Capture the cell that displays the provided text and extract its [X, Y] central coordinate. 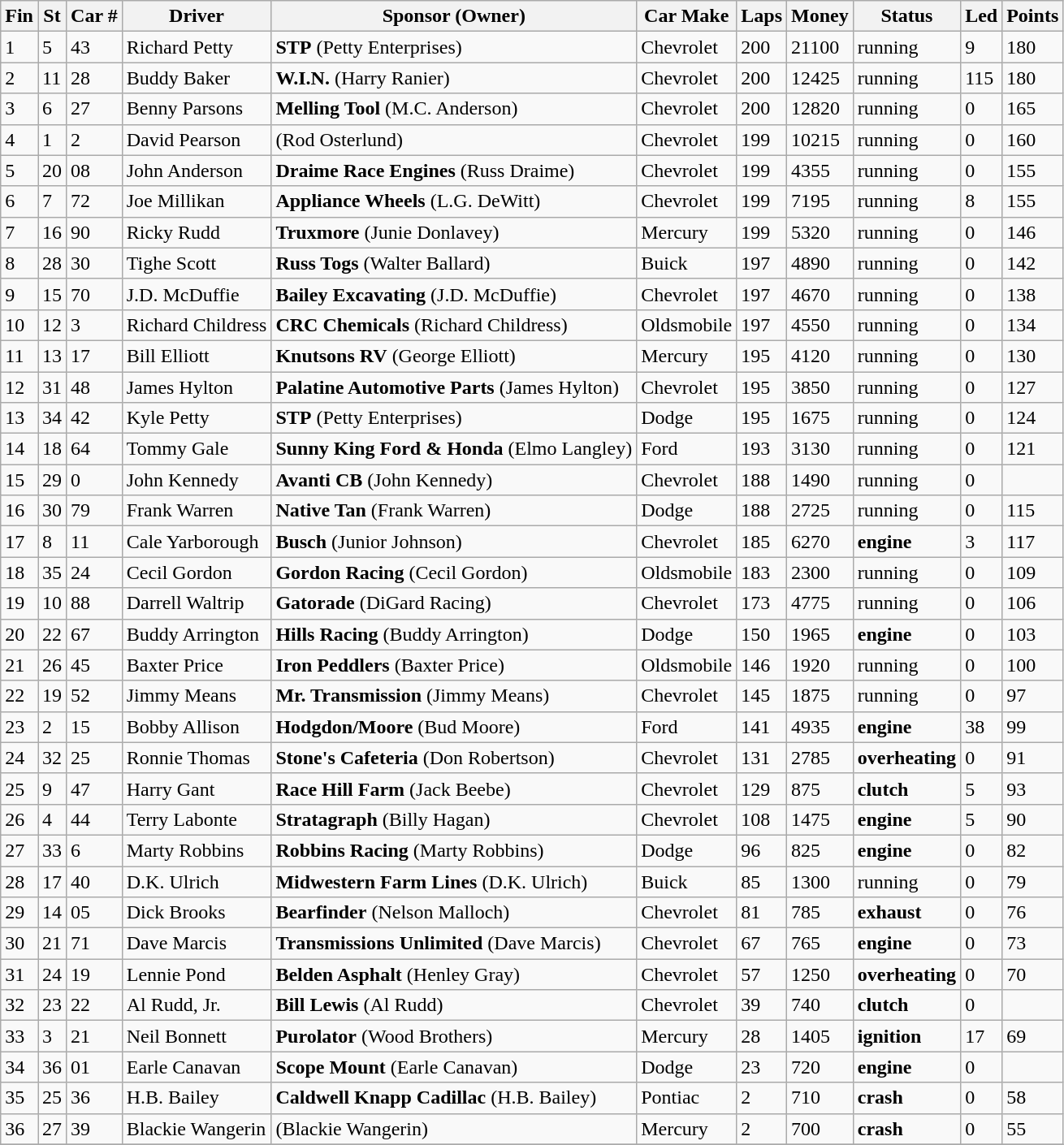
3130 [820, 449]
John Anderson [197, 171]
4935 [820, 727]
Mr. Transmission (Jimmy Means) [454, 696]
Melling Tool (M.C. Anderson) [454, 109]
108 [762, 819]
52 [94, 696]
121 [1033, 449]
109 [1033, 572]
12820 [820, 109]
76 [1033, 913]
160 [1033, 140]
Jimmy Means [197, 696]
Sunny King Ford & Honda (Elmo Langley) [454, 449]
Dick Brooks [197, 913]
Marty Robbins [197, 850]
129 [762, 789]
103 [1033, 634]
88 [94, 603]
710 [820, 1098]
740 [820, 1005]
Baxter Price [197, 665]
(Rod Osterlund) [454, 140]
Ronnie Thomas [197, 758]
58 [1033, 1098]
Gatorade (DiGard Racing) [454, 603]
1675 [820, 418]
99 [1033, 727]
Cecil Gordon [197, 572]
D.K. Ulrich [197, 881]
1250 [820, 974]
Buddy Arrington [197, 634]
Benny Parsons [197, 109]
Bobby Allison [197, 727]
73 [1033, 944]
Lennie Pond [197, 974]
48 [94, 387]
Money [820, 16]
Bill Elliott [197, 356]
Terry Labonte [197, 819]
Car Make [687, 16]
185 [762, 542]
Russ Togs (Walter Ballard) [454, 263]
05 [94, 913]
Iron Peddlers (Baxter Price) [454, 665]
Points [1033, 16]
5320 [820, 232]
127 [1033, 387]
Harry Gant [197, 789]
Hodgdon/Moore (Bud Moore) [454, 727]
21100 [820, 47]
82 [1033, 850]
Tommy Gale [197, 449]
Stratagraph (Billy Hagan) [454, 819]
100 [1033, 665]
193 [762, 449]
Driver [197, 16]
Frank Warren [197, 511]
Cale Yarborough [197, 542]
Truxmore (Junie Donlavey) [454, 232]
785 [820, 913]
97 [1033, 696]
Draime Race Engines (Russ Draime) [454, 171]
71 [94, 944]
134 [1033, 325]
Neil Bonnett [197, 1036]
Purolator (Wood Brothers) [454, 1036]
Al Rudd, Jr. [197, 1005]
96 [762, 850]
825 [820, 850]
145 [762, 696]
08 [94, 171]
106 [1033, 603]
142 [1033, 263]
Darrell Waltrip [197, 603]
1300 [820, 881]
Sponsor (Owner) [454, 16]
72 [94, 201]
700 [820, 1129]
4890 [820, 263]
69 [1033, 1036]
720 [820, 1067]
exhaust [906, 913]
85 [762, 881]
2725 [820, 511]
Richard Petty [197, 47]
64 [94, 449]
David Pearson [197, 140]
4120 [820, 356]
Tighe Scott [197, 263]
Busch (Junior Johnson) [454, 542]
Car # [94, 16]
150 [762, 634]
10215 [820, 140]
Hills Racing (Buddy Arrington) [454, 634]
93 [1033, 789]
Caldwell Knapp Cadillac (H.B. Bailey) [454, 1098]
Appliance Wheels (L.G. DeWitt) [454, 201]
ignition [906, 1036]
Dave Marcis [197, 944]
1920 [820, 665]
81 [762, 913]
Robbins Racing (Marty Robbins) [454, 850]
Joe Millikan [197, 201]
131 [762, 758]
1475 [820, 819]
Earle Canavan [197, 1067]
1965 [820, 634]
W.I.N. (Harry Ranier) [454, 78]
3850 [820, 387]
141 [762, 727]
57 [762, 974]
183 [762, 572]
4355 [820, 171]
Status [906, 16]
Midwestern Farm Lines (D.K. Ulrich) [454, 881]
Native Tan (Frank Warren) [454, 511]
Buddy Baker [197, 78]
4775 [820, 603]
Richard Childress [197, 325]
4550 [820, 325]
6270 [820, 542]
2785 [820, 758]
J.D. McDuffie [197, 294]
875 [820, 789]
47 [94, 789]
Gordon Racing (Cecil Gordon) [454, 572]
Belden Asphalt (Henley Gray) [454, 974]
117 [1033, 542]
Bearfinder (Nelson Malloch) [454, 913]
130 [1033, 356]
Ricky Rudd [197, 232]
1875 [820, 696]
91 [1033, 758]
Led [981, 16]
Race Hill Farm (Jack Beebe) [454, 789]
Blackie Wangerin [197, 1129]
Laps [762, 16]
Knutsons RV (George Elliott) [454, 356]
01 [94, 1067]
45 [94, 665]
CRC Chemicals (Richard Childress) [454, 325]
Avanti CB (John Kennedy) [454, 480]
44 [94, 819]
55 [1033, 1129]
38 [981, 727]
1405 [820, 1036]
Palatine Automotive Parts (James Hylton) [454, 387]
2300 [820, 572]
John Kennedy [197, 480]
138 [1033, 294]
40 [94, 881]
7195 [820, 201]
124 [1033, 418]
H.B. Bailey [197, 1098]
Bailey Excavating (J.D. McDuffie) [454, 294]
Fin [19, 16]
165 [1033, 109]
42 [94, 418]
1490 [820, 480]
James Hylton [197, 387]
173 [762, 603]
765 [820, 944]
(Blackie Wangerin) [454, 1129]
Stone's Cafeteria (Don Robertson) [454, 758]
Scope Mount (Earle Canavan) [454, 1067]
12425 [820, 78]
43 [94, 47]
4670 [820, 294]
St [52, 16]
Pontiac [687, 1098]
Bill Lewis (Al Rudd) [454, 1005]
Transmissions Unlimited (Dave Marcis) [454, 944]
Kyle Petty [197, 418]
